Extract the (x, y) coordinate from the center of the cell holding the provided text.  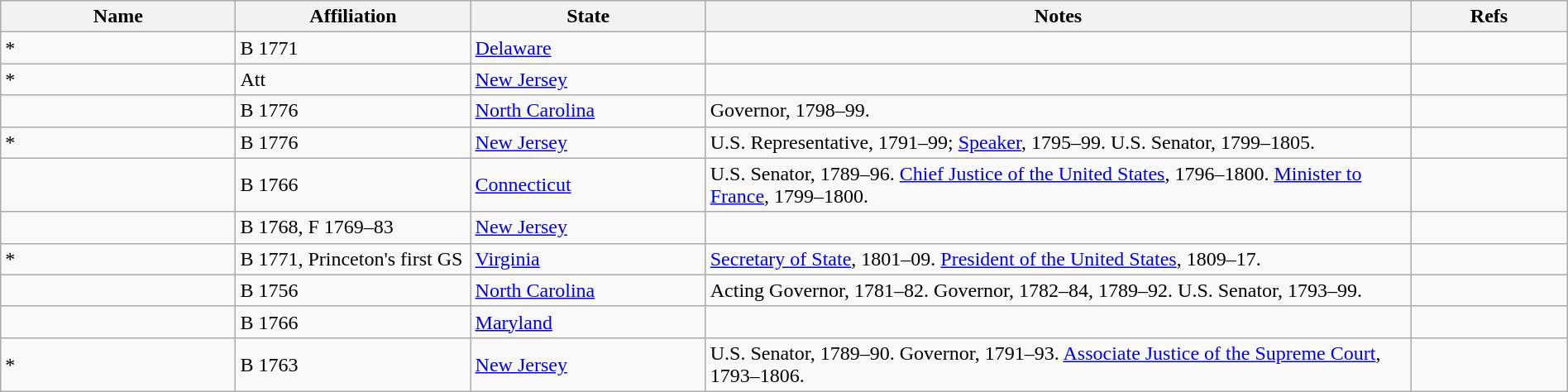
B 1771, Princeton's first GS (353, 259)
Notes (1059, 17)
Refs (1489, 17)
Governor, 1798–99. (1059, 111)
B 1756 (353, 290)
Delaware (588, 48)
B 1763 (353, 364)
B 1768, F 1769–83 (353, 227)
Secretary of State, 1801–09. President of the United States, 1809–17. (1059, 259)
Maryland (588, 322)
U.S. Senator, 1789–90. Governor, 1791–93. Associate Justice of the Supreme Court, 1793–1806. (1059, 364)
Virginia (588, 259)
B 1771 (353, 48)
State (588, 17)
Acting Governor, 1781–82. Governor, 1782–84, 1789–92. U.S. Senator, 1793–99. (1059, 290)
U.S. Representative, 1791–99; Speaker, 1795–99. U.S. Senator, 1799–1805. (1059, 142)
U.S. Senator, 1789–96. Chief Justice of the United States, 1796–1800. Minister to France, 1799–1800. (1059, 185)
Affiliation (353, 17)
Connecticut (588, 185)
Name (118, 17)
Att (353, 79)
